Search for the cell housing the specified text and yield its (X, Y) center coordinate. 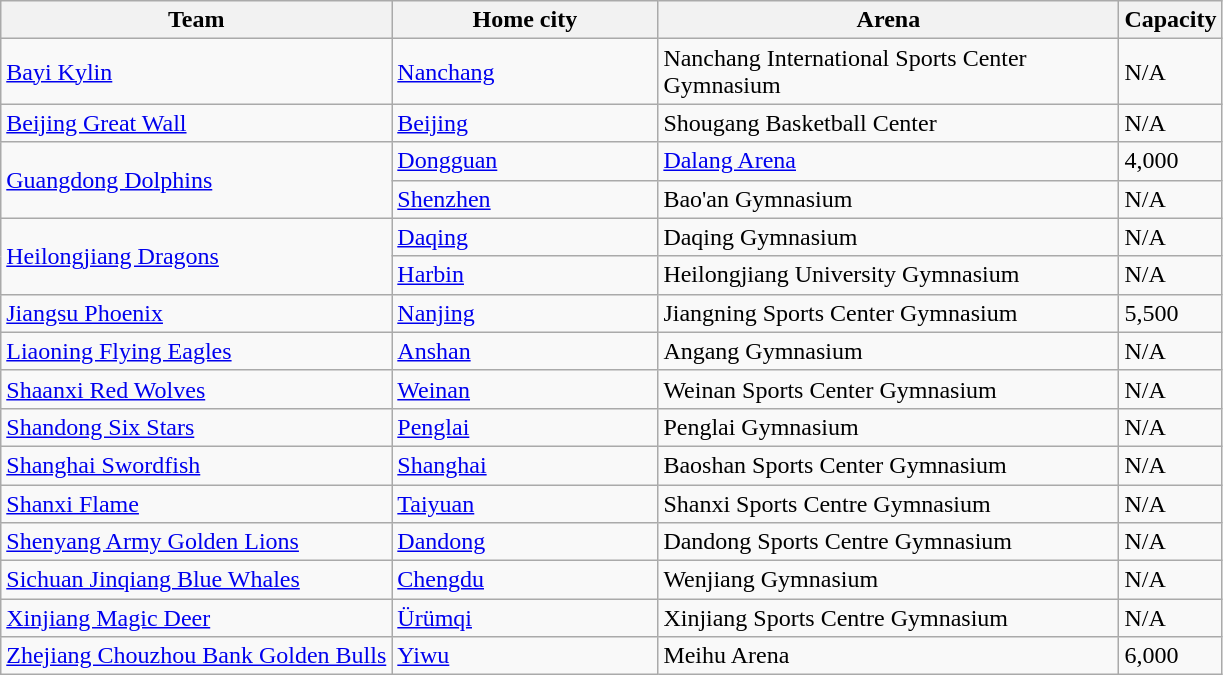
Guangdong Dolphins (196, 180)
Beijing (525, 123)
Anshan (525, 351)
Taiyuan (525, 503)
Dalang Arena (888, 161)
Zhejiang Chouzhou Bank Golden Bulls (196, 656)
Penglai Gymnasium (888, 427)
Xinjiang Sports Centre Gymnasium (888, 618)
6,000 (1170, 656)
Sichuan Jinqiang Blue Whales (196, 580)
Beijing Great Wall (196, 123)
5,500 (1170, 313)
Nanchang (525, 72)
Weinan (525, 389)
Yiwu (525, 656)
Penglai (525, 427)
Bayi Kylin (196, 72)
Shaanxi Red Wolves (196, 389)
Shanghai Swordfish (196, 465)
Dongguan (525, 161)
Nanjing (525, 313)
Shougang Basketball Center (888, 123)
Ürümqi (525, 618)
Team (196, 20)
Shanghai (525, 465)
Harbin (525, 275)
Meihu Arena (888, 656)
Shenzhen (525, 199)
Jiangsu Phoenix (196, 313)
Shanxi Sports Centre Gymnasium (888, 503)
Angang Gymnasium (888, 351)
4,000 (1170, 161)
Home city (525, 20)
Daqing Gymnasium (888, 237)
Shandong Six Stars (196, 427)
Shanxi Flame (196, 503)
Jiangning Sports Center Gymnasium (888, 313)
Liaoning Flying Eagles (196, 351)
Capacity (1170, 20)
Arena (888, 20)
Heilongjiang Dragons (196, 256)
Xinjiang Magic Deer (196, 618)
Baoshan Sports Center Gymnasium (888, 465)
Chengdu (525, 580)
Daqing (525, 237)
Nanchang International Sports Center Gymnasium (888, 72)
Bao'an Gymnasium (888, 199)
Weinan Sports Center Gymnasium (888, 389)
Shenyang Army Golden Lions (196, 542)
Heilongjiang University Gymnasium (888, 275)
Wenjiang Gymnasium (888, 580)
Dandong (525, 542)
Dandong Sports Centre Gymnasium (888, 542)
